Search for the cell housing the specified text and yield its [X, Y] center coordinate. 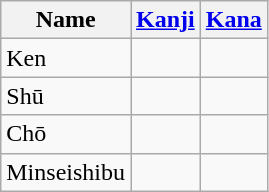
Chō [66, 134]
Kana [234, 20]
Shū [66, 96]
Kanji [165, 20]
Ken [66, 58]
Name [66, 20]
Minseishibu [66, 172]
